Output the [X, Y] coordinate of the center of the cell containing the given text.  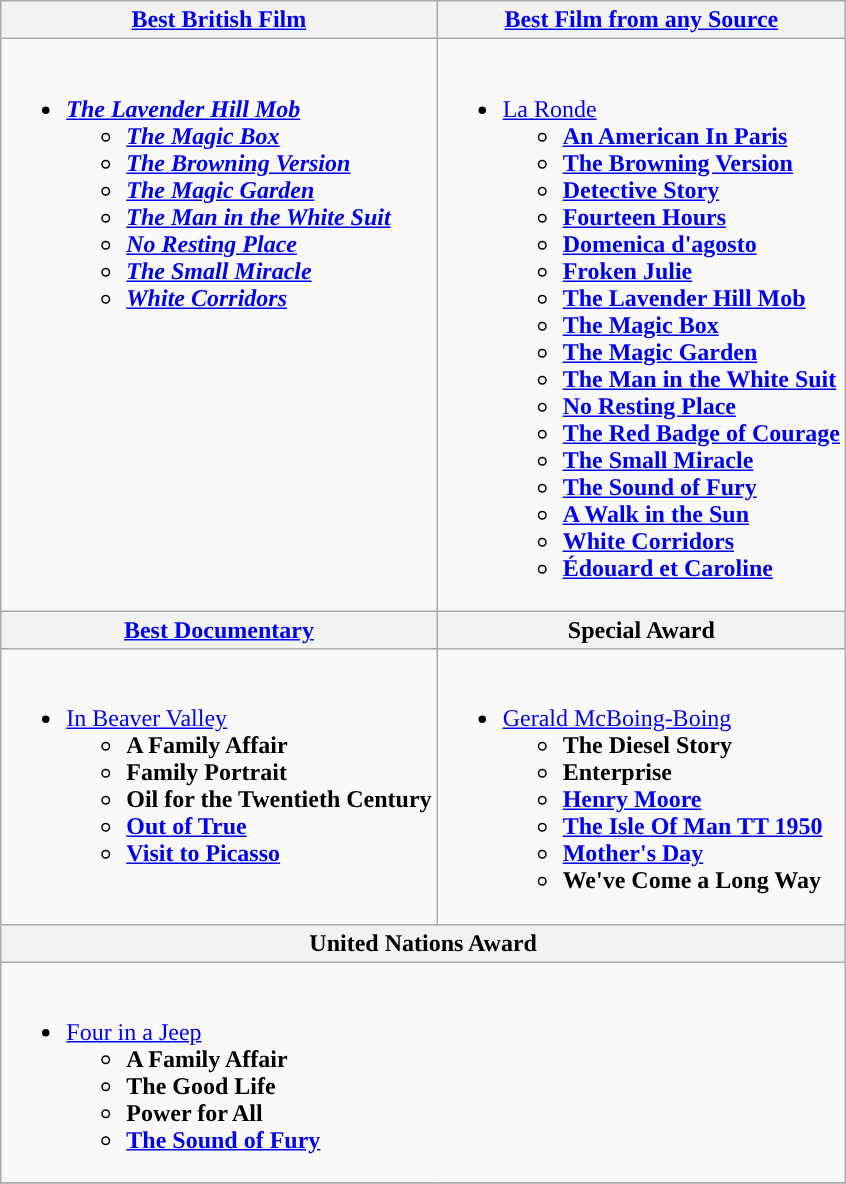
The Lavender Hill Mob The Magic BoxThe Browning VersionThe Magic GardenThe Man in the White SuitNo Resting PlaceThe Small MiracleWhite Corridors [219, 325]
Best Film from any Source [641, 20]
Best Documentary [219, 630]
In Beaver ValleyA Family AffairFamily PortraitOil for the Twentieth CenturyOut of TrueVisit to Picasso [219, 786]
Four in a JeepA Family AffairThe Good LifePower for AllThe Sound of Fury [424, 1072]
Gerald McBoing-BoingThe Diesel StoryEnterpriseHenry MooreThe Isle Of Man TT 1950Mother's DayWe've Come a Long Way [641, 786]
Special Award [641, 630]
United Nations Award [424, 943]
Best British Film [219, 20]
